From the cell containing the given text, extract its center point as [X, Y] coordinate. 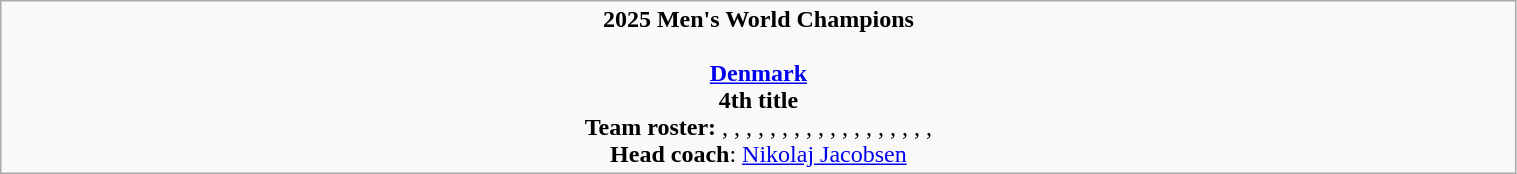
2025 Men's World ChampionsDenmark4th titleTeam roster: , , , , , , , , , , , , , , , , , , Head coach: Nikolaj Jacobsen [758, 88]
